Scan for the cell matching the given text and deliver its [x, y] coordinate at center. 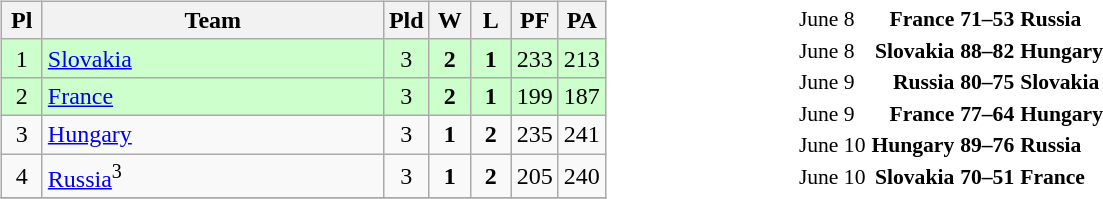
Pld [406, 20]
199 [534, 96]
240 [582, 176]
Russia3 [212, 176]
80–75 [988, 82]
77–64 [988, 114]
88–82 [988, 51]
235 [534, 134]
L [490, 20]
PF [534, 20]
205 [534, 176]
4 [22, 176]
Team [212, 20]
213 [582, 58]
241 [582, 134]
Russia [913, 82]
71–53 [988, 19]
W [450, 20]
89–76 [988, 145]
70–51 [988, 177]
Pl [22, 20]
187 [582, 96]
PA [582, 20]
233 [534, 58]
